Determine the [X, Y] coordinate at the center of the cell enclosing the given text.  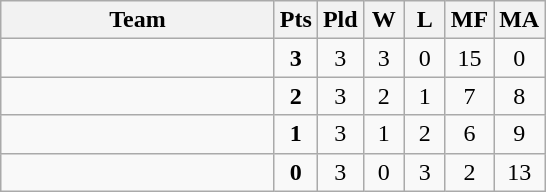
W [384, 20]
9 [520, 134]
Pts [296, 20]
Pld [340, 20]
Team [138, 20]
13 [520, 172]
7 [469, 96]
15 [469, 58]
8 [520, 96]
MF [469, 20]
6 [469, 134]
MA [520, 20]
L [424, 20]
